From the cell containing the given text, extract its center point as (x, y) coordinate. 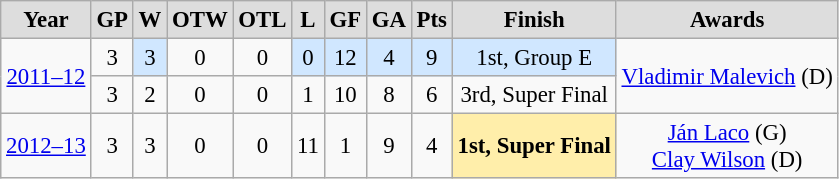
1st, Group E (534, 58)
Pts (432, 20)
Awards (727, 20)
OTW (200, 20)
GP (112, 20)
2011–12 (46, 76)
2 (150, 95)
8 (388, 95)
10 (345, 95)
1st, Super Final (534, 146)
6 (432, 95)
3rd, Super Final (534, 95)
W (150, 20)
Ján Laco (G)Clay Wilson (D) (727, 146)
12 (345, 58)
L (308, 20)
GA (388, 20)
Finish (534, 20)
2012–13 (46, 146)
OTL (262, 20)
GF (345, 20)
Year (46, 20)
Vladimir Malevich (D) (727, 76)
11 (308, 146)
